Search for the cell housing the specified text and yield its (x, y) center coordinate. 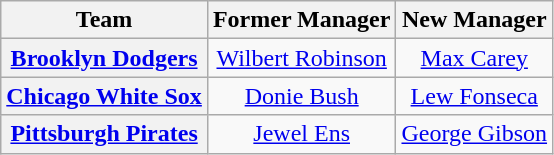
Lew Fonseca (474, 96)
Team (104, 20)
New Manager (474, 20)
Former Manager (302, 20)
Pittsburgh Pirates (104, 134)
Max Carey (474, 58)
George Gibson (474, 134)
Donie Bush (302, 96)
Wilbert Robinson (302, 58)
Jewel Ens (302, 134)
Chicago White Sox (104, 96)
Brooklyn Dodgers (104, 58)
